Search for the cell housing the specified text and yield its (x, y) center coordinate. 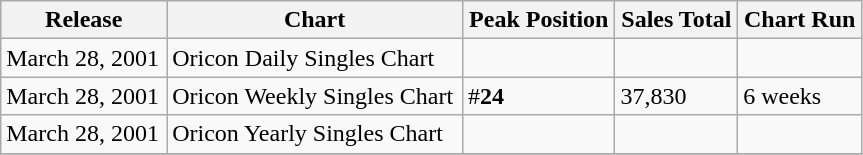
37,830 (676, 96)
Oricon Weekly Singles Chart (315, 96)
6 weeks (800, 96)
Release (84, 20)
Oricon Daily Singles Chart (315, 58)
Chart (315, 20)
#24 (539, 96)
Chart Run (800, 20)
Sales Total (676, 20)
Peak Position (539, 20)
Oricon Yearly Singles Chart (315, 134)
